Return the (X, Y) coordinate for the center point of the cell that contains the specified text.  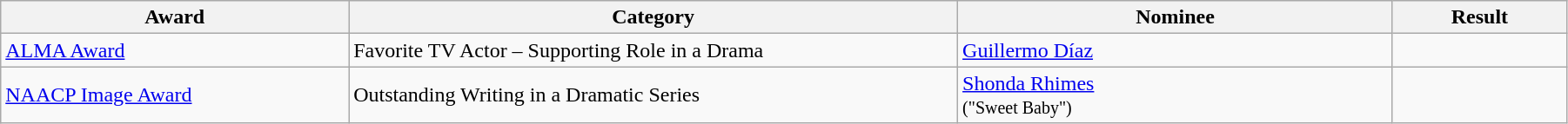
Nominee (1176, 17)
NAACP Image Award (175, 95)
Result (1479, 17)
Category (653, 17)
Award (175, 17)
ALMA Award (175, 50)
Favorite TV Actor – Supporting Role in a Drama (653, 50)
Outstanding Writing in a Dramatic Series (653, 95)
Guillermo Díaz (1176, 50)
Shonda Rhimes("Sweet Baby") (1176, 95)
